From the cell containing the given text, extract its center point as (x, y) coordinate. 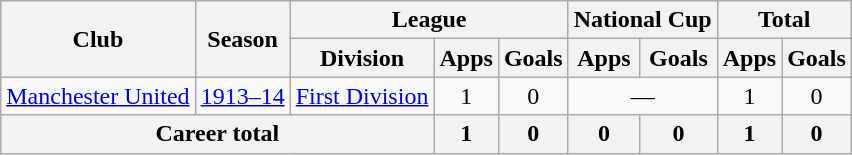
National Cup (642, 20)
Division (362, 58)
— (642, 96)
1913–14 (242, 96)
Season (242, 39)
First Division (362, 96)
Club (98, 39)
Career total (218, 134)
League (429, 20)
Total (784, 20)
Manchester United (98, 96)
